Return the (X, Y) coordinate for the center point of the cell that contains the specified text.  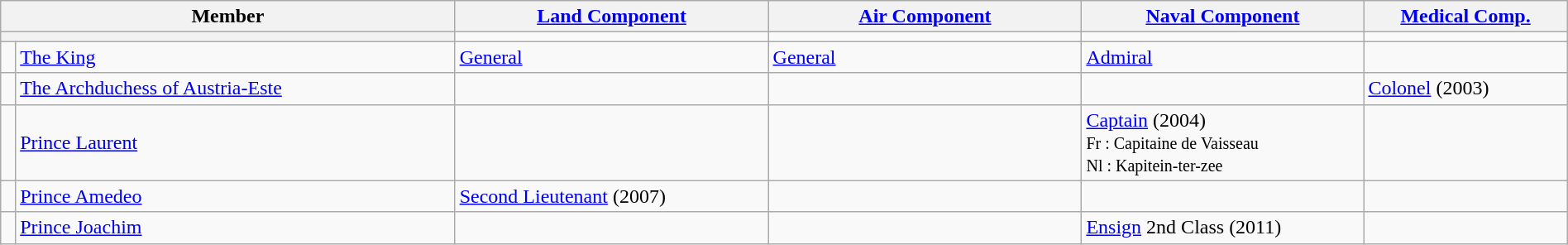
Medical Comp. (1465, 17)
Prince Amedeo (235, 196)
Member (228, 17)
Admiral (1222, 57)
Prince Joachim (235, 228)
Second Lieutenant (2007) (612, 196)
Air Component (925, 17)
Naval Component (1222, 17)
Land Component (612, 17)
Prince Laurent (235, 142)
The Archduchess of Austria-Este (235, 89)
Colonel (2003) (1465, 89)
Ensign 2nd Class (2011) (1222, 228)
Captain (2004)Fr : Capitaine de VaisseauNl : Kapitein-ter-zee (1222, 142)
The King (235, 57)
